Search for the cell housing the specified text and yield its [x, y] center coordinate. 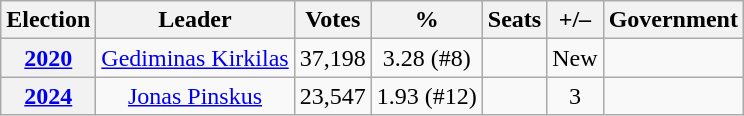
Votes [332, 20]
Government [673, 20]
3 [575, 96]
+/– [575, 20]
New [575, 58]
1.93 (#12) [426, 96]
Election [48, 20]
% [426, 20]
2024 [48, 96]
Gediminas Kirkilas [195, 58]
3.28 (#8) [426, 58]
37,198 [332, 58]
Leader [195, 20]
Jonas Pinskus [195, 96]
2020 [48, 58]
Seats [514, 20]
23,547 [332, 96]
